Pinpoint the cell where the given text exists, returning its [x, y] midpoint coordinate. 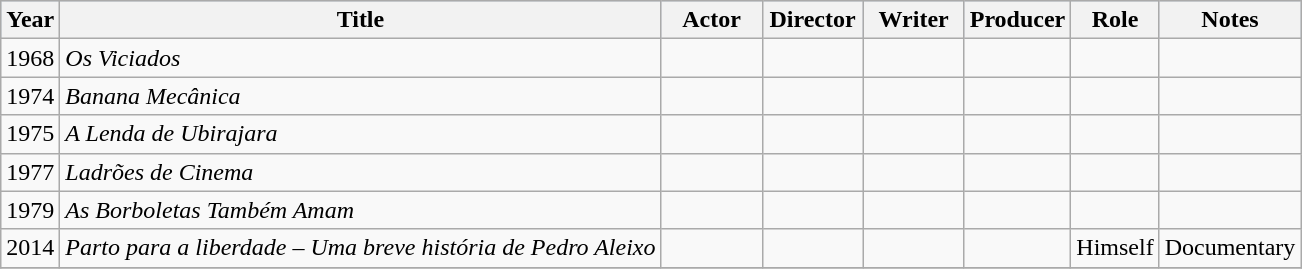
1974 [30, 96]
Banana Mecânica [360, 96]
As Borboletas Também Amam [360, 210]
1977 [30, 172]
Writer [914, 20]
Actor [712, 20]
1979 [30, 210]
Year [30, 20]
Parto para a liberdade – Uma breve história de Pedro Aleixo [360, 248]
A Lenda de Ubirajara [360, 134]
Title [360, 20]
Director [812, 20]
Himself [1115, 248]
Documentary [1230, 248]
Notes [1230, 20]
Os Viciados [360, 58]
Ladrões de Cinema [360, 172]
Producer [1018, 20]
Role [1115, 20]
1968 [30, 58]
1975 [30, 134]
2014 [30, 248]
